Provide the (x, y) coordinate of the cell's center where the given text is located.  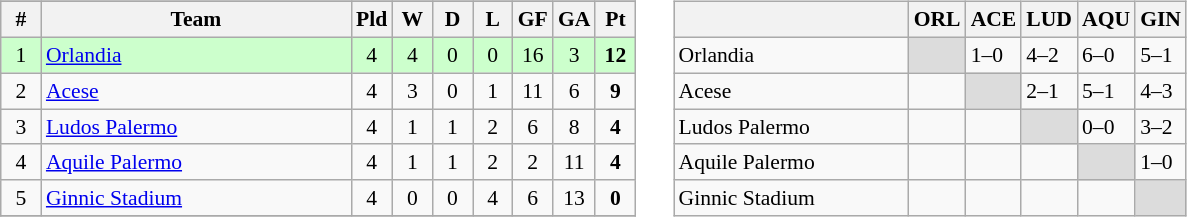
Team (196, 20)
AQU (1106, 20)
# (21, 20)
13 (574, 198)
9 (615, 91)
GA (574, 20)
0–0 (1106, 127)
Pt (615, 20)
6–0 (1106, 55)
5 (21, 198)
GIN (1160, 20)
16 (533, 55)
D (452, 20)
12 (615, 55)
4–2 (1049, 55)
GF (533, 20)
Pld (372, 20)
ORL (938, 20)
LUD (1049, 20)
2–1 (1049, 91)
L (493, 20)
3–2 (1160, 127)
8 (574, 127)
4–3 (1160, 91)
ACE (994, 20)
W (412, 20)
